Output the (x, y) coordinate of the center of the cell containing the given text.  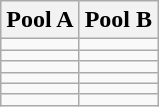
Pool A (40, 20)
Pool B (118, 20)
